Extract the [X, Y] coordinate from the center of the cell holding the provided text.  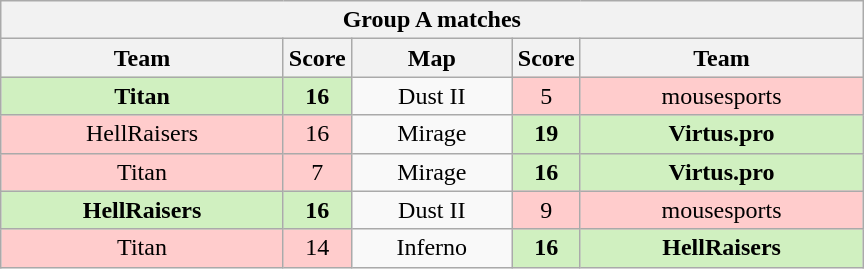
9 [546, 210]
7 [317, 172]
14 [317, 248]
Inferno [432, 248]
5 [546, 96]
Map [432, 58]
Group A matches [432, 20]
19 [546, 134]
